Capture the cell that displays the provided text and extract its (X, Y) central coordinate. 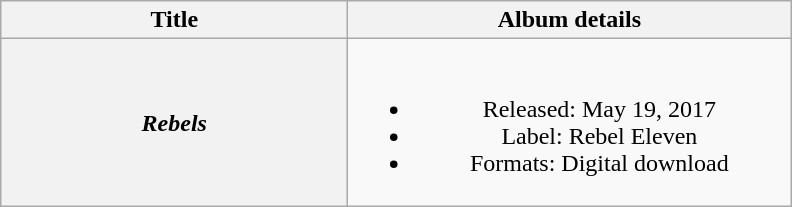
Title (174, 20)
Album details (570, 20)
Released: May 19, 2017Label: Rebel ElevenFormats: Digital download (570, 122)
Rebels (174, 122)
